Search for the cell housing the specified text and yield its [x, y] center coordinate. 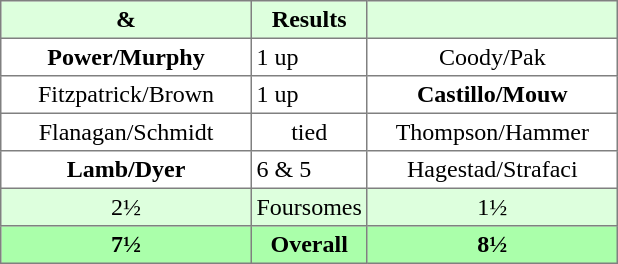
1½ [492, 207]
Lamb/Dyer [126, 170]
8½ [492, 245]
6 & 5 [309, 170]
Power/Murphy [126, 57]
Foursomes [309, 207]
Castillo/Mouw [492, 95]
Hagestad/Strafaci [492, 170]
tied [309, 132]
Fitzpatrick/Brown [126, 95]
Thompson/Hammer [492, 132]
Results [309, 20]
2½ [126, 207]
Flanagan/Schmidt [126, 132]
7½ [126, 245]
Coody/Pak [492, 57]
& [126, 20]
Overall [309, 245]
